Output the (X, Y) coordinate of the center of the cell containing the given text.  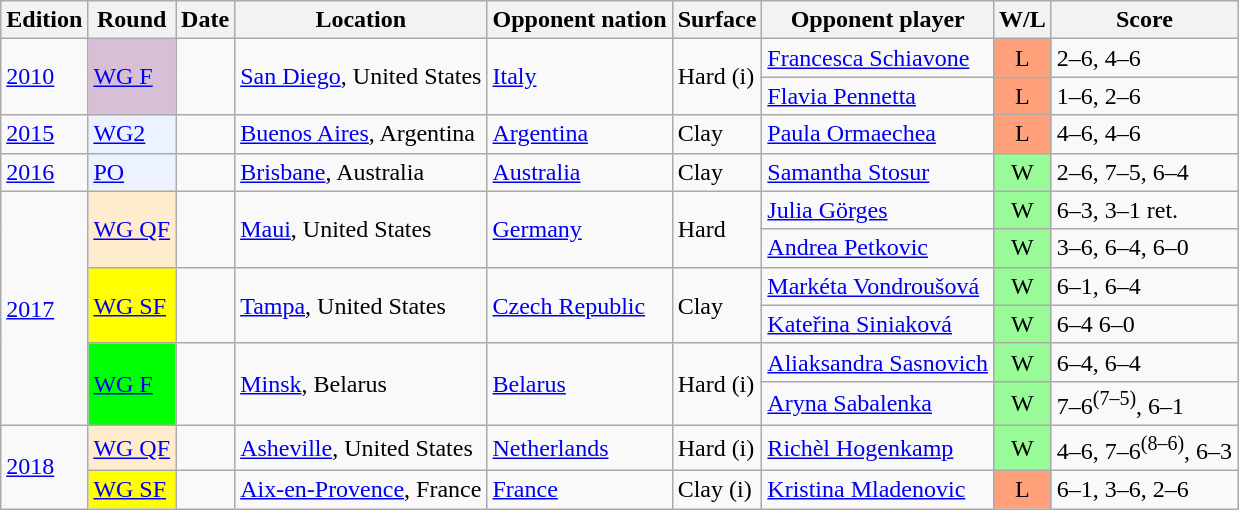
Aix-en-Provence, France (361, 489)
1–6, 2–6 (1144, 96)
WG2 (132, 134)
Germany (580, 229)
6–3, 3–1 ret. (1144, 210)
Argentina (580, 134)
Paula Ormaechea (878, 134)
W/L (1023, 20)
Andrea Petkovic (878, 248)
3–6, 6–4, 6–0 (1144, 248)
Netherlands (580, 448)
2010 (44, 77)
Francesca Schiavone (878, 58)
Opponent player (878, 20)
Julia Görges (878, 210)
San Diego, United States (361, 77)
Kateřina Siniaková (878, 324)
Aliaksandra Sasnovich (878, 362)
Samantha Stosur (878, 172)
Opponent nation (580, 20)
Minsk, Belarus (361, 384)
Czech Republic (580, 305)
Belarus (580, 384)
Australia (580, 172)
Surface (717, 20)
France (580, 489)
6–1, 6–4 (1144, 286)
Richèl Hogenkamp (878, 448)
Italy (580, 77)
PO (132, 172)
Score (1144, 20)
Tampa, United States (361, 305)
Hard (717, 229)
Brisbane, Australia (361, 172)
Kristina Mladenovic (878, 489)
Aryna Sabalenka (878, 404)
Asheville, United States (361, 448)
2–6, 4–6 (1144, 58)
4–6, 7–6(8–6), 6–3 (1144, 448)
6–4 6–0 (1144, 324)
4–6, 4–6 (1144, 134)
6–1, 3–6, 2–6 (1144, 489)
Flavia Pennetta (878, 96)
Buenos Aires, Argentina (361, 134)
2016 (44, 172)
Round (132, 20)
Location (361, 20)
Edition (44, 20)
Clay (i) (717, 489)
6–4, 6–4 (1144, 362)
Markéta Vondroušová (878, 286)
2–6, 7–5, 6–4 (1144, 172)
Date (206, 20)
2017 (44, 308)
2018 (44, 468)
2015 (44, 134)
7–6(7–5), 6–1 (1144, 404)
Maui, United States (361, 229)
